For the text-containing cell, return its midpoint in [X, Y] coordinate format. 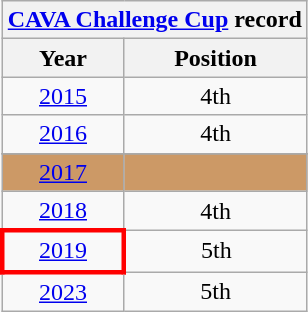
2018 [63, 211]
CAVA Challenge Cup record [154, 20]
2023 [63, 292]
2017 [63, 172]
Position [216, 58]
2015 [63, 96]
Year [63, 58]
2019 [63, 252]
2016 [63, 134]
